From the cell containing the given text, extract its center point as (X, Y) coordinate. 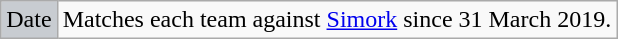
Matches each team against Simork since 31 March 2019. (337, 20)
Date (29, 20)
